Extract the (x, y) coordinate from the center of the cell holding the provided text.  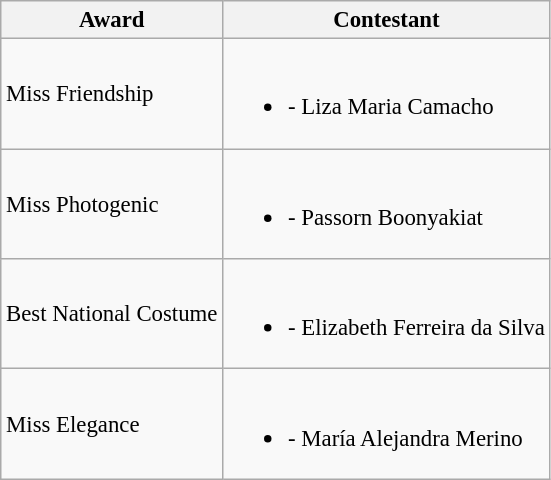
Award (112, 20)
Best National Costume (112, 314)
Contestant (386, 20)
Miss Photogenic (112, 204)
- María Alejandra Merino (386, 424)
Miss Elegance (112, 424)
Miss Friendship (112, 94)
- Liza Maria Camacho (386, 94)
- Elizabeth Ferreira da Silva (386, 314)
- Passorn Boonyakiat (386, 204)
